Return the (X, Y) coordinate for the center point of the cell that contains the specified text.  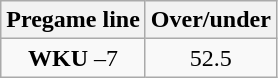
WKU –7 (74, 58)
52.5 (210, 58)
Over/under (210, 20)
Pregame line (74, 20)
